Extract the [x, y] coordinate from the center of the cell holding the provided text.  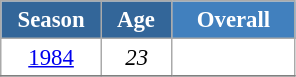
23 [136, 58]
Overall [234, 20]
Season [52, 20]
1984 [52, 58]
Age [136, 20]
